Detect which cell encompasses the target text, then output its (x, y) center coordinate. 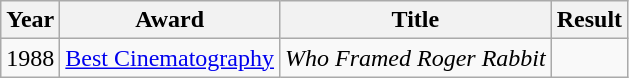
Best Cinematography (170, 58)
Title (416, 20)
1988 (30, 58)
Result (589, 20)
Award (170, 20)
Year (30, 20)
Who Framed Roger Rabbit (416, 58)
